Identify which cell holds the provided text, then report its [X, Y] central coordinate. 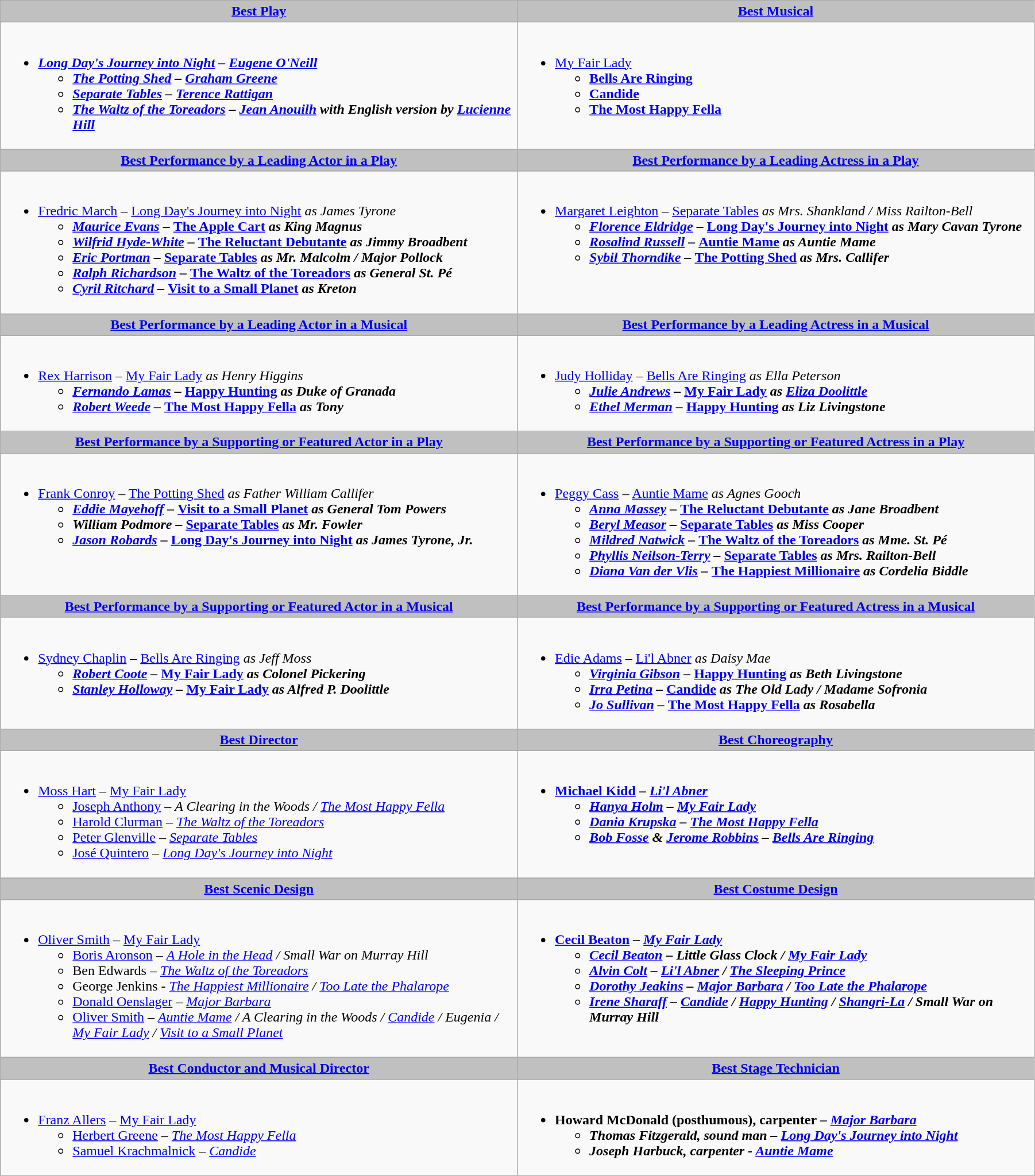
Sydney Chaplin – Bells Are Ringing as Jeff MossRobert Coote – My Fair Lady as Colonel PickeringStanley Holloway – My Fair Lady as Alfred P. Doolittle [259, 673]
Best Scenic Design [259, 888]
Best Performance by a Leading Actress in a Play [776, 160]
Franz Allers – My Fair LadyHerbert Greene – The Most Happy FellaSamuel Krachmalnick – Candide [259, 1128]
Best Performance by a Supporting or Featured Actress in a Play [776, 442]
Best Conductor and Musical Director [259, 1069]
Best Stage Technician [776, 1069]
Best Costume Design [776, 888]
Best Director [259, 740]
Michael Kidd – Li'l AbnerHanya Holm – My Fair LadyDania Krupska – The Most Happy FellaBob Fosse & Jerome Robbins – Bells Are Ringing [776, 814]
Best Performance by a Supporting or Featured Actor in a Play [259, 442]
Best Play [259, 11]
Best Performance by a Leading Actor in a Play [259, 160]
Best Performance by a Supporting or Featured Actor in a Musical [259, 606]
Rex Harrison – My Fair Lady as Henry HigginsFernando Lamas – Happy Hunting as Duke of GranadaRobert Weede – The Most Happy Fella as Tony [259, 384]
Best Performance by a Supporting or Featured Actress in a Musical [776, 606]
Best Performance by a Leading Actress in a Musical [776, 324]
Best Choreography [776, 740]
Best Performance by a Leading Actor in a Musical [259, 324]
My Fair LadyBells Are RingingCandideThe Most Happy Fella [776, 86]
Best Musical [776, 11]
Judy Holliday – Bells Are Ringing as Ella PetersonJulie Andrews – My Fair Lady as Eliza DoolittleEthel Merman – Happy Hunting as Liz Livingstone [776, 384]
